Extract the (X, Y) coordinate from the center of the cell holding the provided text.  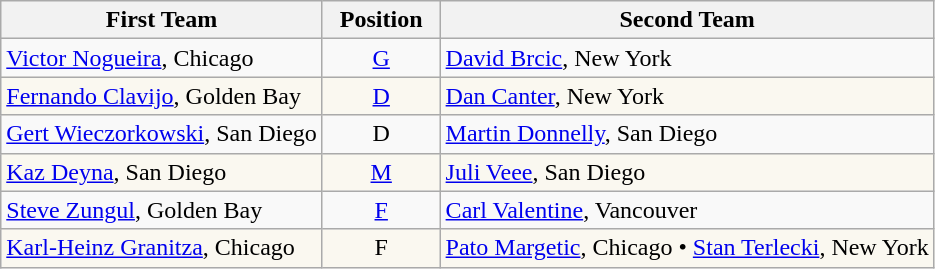
Gert Wieczorkowski, San Diego (162, 134)
G (381, 58)
Pato Margetic, Chicago • Stan Terlecki, New York (687, 248)
Kaz Deyna, San Diego (162, 172)
Martin Donnelly, San Diego (687, 134)
Position (381, 20)
M (381, 172)
First Team (162, 20)
Juli Veee, San Diego (687, 172)
Victor Nogueira, Chicago (162, 58)
David Brcic, New York (687, 58)
Carl Valentine, Vancouver (687, 210)
Dan Canter, New York (687, 96)
Karl-Heinz Granitza, Chicago (162, 248)
Fernando Clavijo, Golden Bay (162, 96)
Steve Zungul, Golden Bay (162, 210)
Second Team (687, 20)
